Identify which cell holds the provided text, then report its (x, y) central coordinate. 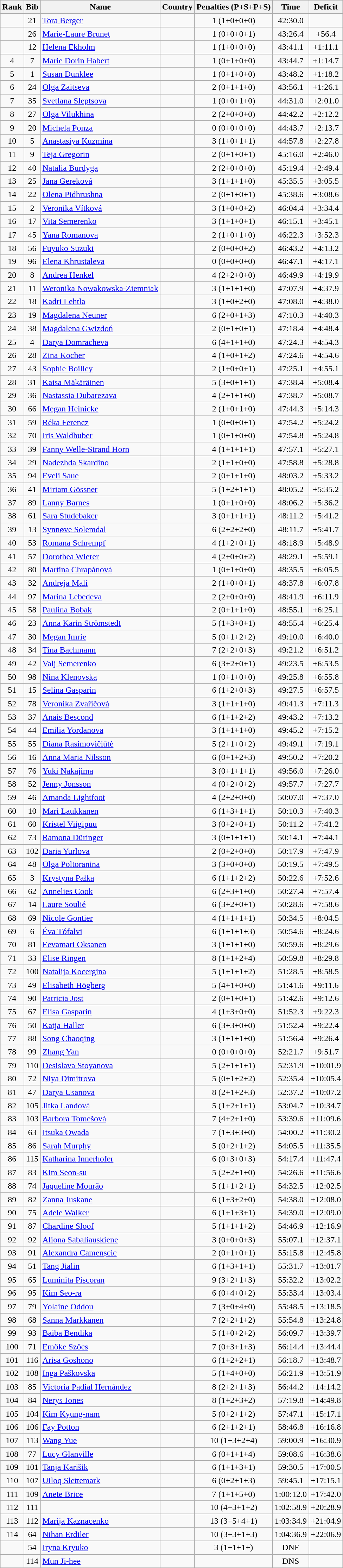
+12:08.0 (326, 1199)
+7:15.2 (326, 730)
48:41.9 (291, 597)
55:48.5 (291, 1306)
+3:08.6 (326, 195)
Natalia Burdyga (100, 168)
49:41.3 (291, 704)
Zanna Juskane (100, 1199)
Olga Poltoranina (100, 864)
42:30.0 (291, 20)
5 (3+0+1+1) (234, 382)
+56.4 (326, 34)
2 (1+1+0+0) (234, 462)
+7:40.3 (326, 811)
48:29.1 (291, 556)
49:23.5 (291, 663)
7 (1+1+5+0) (234, 1494)
Elise Ringen (100, 958)
6 (1+1+1+3) (234, 931)
52:21.7 (291, 1052)
55:07.1 (291, 1239)
+5:59.1 (326, 556)
Desislava Stoyanova (100, 1065)
+9:12.6 (326, 998)
51:52.4 (291, 1025)
53:04.7 (291, 1106)
Svetlana Sleptsova (100, 101)
46:43.2 (291, 248)
6 (2+3+1+0) (234, 891)
43:44.7 (291, 61)
Marina Lebedeva (100, 597)
47:07.9 (291, 288)
55:32.2 (291, 1280)
Eevamari Oksanen (100, 945)
+7:58.6 (326, 905)
+2:49.4 (326, 168)
51:52.3 (291, 1012)
+3:45.1 (326, 221)
Rank (12, 7)
55:31.7 (291, 1266)
+2:27.8 (326, 141)
6 (2+0+1+3) (234, 315)
+7:37.0 (326, 797)
Tanja Karišik (100, 1467)
+12:02.5 (326, 1186)
+13:39.7 (326, 1333)
59:08.6 (291, 1454)
6 (4+1+1+0) (234, 342)
Miriam Gössner (100, 489)
+1:26.1 (326, 87)
9 (3+2+1+3) (234, 1280)
+13:51.9 (326, 1373)
Baiba Bendika (100, 1333)
+2:12.2 (326, 114)
Country (177, 7)
Katja Haller (100, 1025)
Andreja Mali (100, 583)
+7:19.1 (326, 744)
Aliona Sabaliauskiene (100, 1239)
4 (2+0+0+2) (234, 556)
49:50.2 (291, 757)
Krystyna Pałka (100, 878)
2 (0+2+0+0) (234, 851)
+1:11.1 (326, 47)
5 (2+2+1+0) (234, 1172)
Penalties (P+S+P+S) (234, 7)
7 (0+3+1+3) (234, 1347)
3 (1+0+0+2) (234, 208)
+8:58.5 (326, 971)
116 (32, 1360)
+13:44.4 (326, 1347)
+5:08.7 (326, 396)
56:18.7 (291, 1360)
+12:16.9 (326, 1226)
Kim Seo-ra (100, 1293)
44:43.7 (291, 127)
50:11.2 (291, 824)
Anais Bescond (100, 717)
6 (0+1+2+3) (234, 757)
50:17.9 (291, 851)
Ramona Düringer (100, 838)
Diana Rasimovičiūtė (100, 744)
8 (1+1+2+4) (234, 958)
+20:28.9 (326, 1507)
7 (1+3+3+0) (234, 1132)
44:42.2 (291, 114)
Marie-Laure Brunet (100, 34)
+9:26.4 (326, 1039)
1:00:12.0 (291, 1494)
Bib (32, 7)
+7:26.0 (326, 770)
50:59.6 (291, 945)
+13:03.4 (326, 1293)
Nihan Erdiler (100, 1534)
Song Chaoqing (100, 1039)
Kaisa Mäkäräinen (100, 382)
+5:41.2 (326, 516)
43:56.1 (291, 87)
Dorothea Wierer (100, 556)
7 (2+2+1+2) (234, 1320)
4 (2+1+1+0) (234, 396)
Annelies Cook (100, 891)
Veronika Vítková (100, 208)
Alexandra Camenșcic (100, 1253)
+4:54.6 (326, 355)
50:22.6 (291, 878)
+5:14.3 (326, 409)
+17:15.1 (326, 1481)
+5:24.2 (326, 422)
57:19.8 (291, 1400)
Sophie Boilley (100, 369)
50:10.3 (291, 811)
48:35.5 (291, 569)
Andrea Henkel (100, 275)
+12:45.8 (326, 1253)
+5:36.2 (326, 503)
Martina Chrapánová (100, 569)
45:38.6 (291, 195)
Tora Berger (100, 20)
Olga Vilukhina (100, 114)
48:18.9 (291, 543)
Kim Kyung-nam (100, 1413)
Nadezhda Skardino (100, 462)
Veronika Zvařičová (100, 704)
8 (2+1+2+3) (234, 1092)
+1:14.7 (326, 61)
6 (0+3+0+3) (234, 1159)
6 (0+2+1+3) (234, 1481)
Weronika Nowakowska-Ziemniak (100, 288)
47:54.2 (291, 422)
+6:53.5 (326, 663)
48:11.7 (291, 529)
Time (291, 7)
46:15.1 (291, 221)
+7:20.2 (326, 757)
+11:30.2 (326, 1132)
+3:52.3 (326, 235)
47:44.3 (291, 409)
50:27.4 (291, 891)
Daria Yurlova (100, 851)
48:55.4 (291, 623)
Marie Dorin Habert (100, 61)
3 (32, 878)
Eveli Saue (100, 476)
50:07.0 (291, 797)
Nicole Gontier (100, 918)
Laure Soulié (100, 905)
+14:49.8 (326, 1400)
Barbora Tomešová (100, 1119)
1 (0+0+1+0) (234, 101)
Natalija Kocergina (100, 971)
50:59.8 (291, 958)
43:26.4 (291, 34)
Elisa Gasparin (100, 1012)
47:38.7 (291, 396)
50:19.5 (291, 864)
Zina Kocher (100, 355)
45:19.4 (291, 168)
Patricia Jost (100, 998)
Olga Zaitseva (100, 87)
52:35.4 (291, 1079)
48:03.2 (291, 476)
51:41.6 (291, 985)
+3:34.4 (326, 208)
+5:27.1 (326, 449)
6 (2+2+2+0) (234, 529)
49:57.7 (291, 784)
54:32.5 (291, 1186)
+6:25.1 (326, 610)
1 (32, 74)
4 (1+2+0+1) (234, 543)
Nerys Jones (100, 1400)
+17:42.0 (326, 1494)
50:54.6 (291, 931)
Zhang Yan (100, 1052)
Magdalena Gwizdoń (100, 328)
44:31.0 (291, 101)
46:04.4 (291, 208)
+16:38.6 (326, 1454)
+7:47.9 (326, 851)
5 (2+1+0+2) (234, 744)
Tina Bachmann (100, 650)
Jaqueline Mourão (100, 1186)
+4:13.2 (326, 248)
Anna Maria Nilsson (100, 757)
Synnøve Solemdal (100, 529)
+16:30.9 (326, 1440)
Iris Waldhuber (100, 436)
45:16.0 (291, 154)
Mari Laukkanen (100, 811)
Yana Romanova (100, 235)
+12:09.0 (326, 1213)
Anna Karin Strömstedt (100, 623)
Lucy Glanville (100, 1454)
4 (1+0+1+2) (234, 355)
10 (3+3+1+3) (234, 1534)
Jenny Jonsson (100, 784)
8 (2+2+1+3) (234, 1387)
+8:29.6 (326, 945)
56:44.2 (291, 1387)
Anastasiya Kuzmina (100, 141)
Teja Gregorin (100, 154)
Sanna Markkanen (100, 1320)
+13:02.2 (326, 1280)
Amanda Lightfoot (100, 797)
+13:48.7 (326, 1360)
49:49.1 (291, 744)
+5:35.2 (326, 489)
56:09.7 (291, 1333)
47:18.4 (291, 328)
+6:40.0 (326, 637)
115 (32, 1159)
46:47.1 (291, 262)
+6:51.2 (326, 650)
+17:00.5 (326, 1467)
+4:48.4 (326, 328)
+10:07.2 (326, 1092)
Michela Ponza (100, 127)
Anete Brice (100, 1494)
Katharina Innerhofer (100, 1159)
4 (0+2+0+2) (234, 784)
3 (1+0+1+1) (234, 141)
+5:08.4 (326, 382)
+4:54.3 (326, 342)
+11:09.6 (326, 1119)
47:10.3 (291, 315)
47:24.3 (291, 342)
51:56.4 (291, 1039)
53:39.6 (291, 1119)
+9:22.4 (326, 1025)
47:08.0 (291, 302)
Magdalena Neuner (100, 315)
5 (1+4+0+0) (234, 1373)
Helena Ekholm (100, 47)
6 (3+3+0+0) (234, 1025)
DNS (291, 1561)
+11:35.5 (326, 1146)
+6:25.4 (326, 623)
Mun Ji-hee (100, 1561)
7 (2+2+0+3) (234, 650)
Itsuka Owada (100, 1132)
6 (0+4+0+2) (234, 1293)
49:10.0 (291, 637)
47:25.1 (291, 369)
+10:05.4 (326, 1079)
+15:17.1 (326, 1413)
48:05.2 (291, 489)
10 (4+3+1+2) (234, 1507)
49:45.2 (291, 730)
48:37.8 (291, 583)
Elisabeth Högberg (100, 985)
Éva Tófalvi (100, 931)
3 (0+0+0+3) (234, 1239)
+1:18.2 (326, 74)
Iryna Kryuko (100, 1548)
Kim Seon-su (100, 1172)
+5:48.9 (326, 543)
+2:46.0 (326, 154)
+9:11.6 (326, 985)
+7:41.2 (326, 824)
Olena Pidhrushna (100, 195)
50:34.5 (291, 918)
+6:57.5 (326, 690)
+11:56.6 (326, 1172)
4 (1+3+0+0) (234, 1012)
Arisa Goshono (100, 1360)
Fuyuko Suzuki (100, 248)
Niya Dimitrova (100, 1079)
DNF (291, 1548)
+6:05.5 (326, 569)
Nastassia Dubarezava (100, 396)
Yolaine Oddou (100, 1306)
55:54.8 (291, 1320)
5 (1+0+2+2) (234, 1333)
13 (3+5+4+1) (234, 1521)
49:25.8 (291, 677)
Marija Kaznacenko (100, 1521)
Megan Imrie (100, 637)
55:33.4 (291, 1293)
48:06.2 (291, 503)
54:39.0 (291, 1213)
+12:37.1 (326, 1239)
Wang Yue (100, 1440)
+7:27.7 (326, 784)
+5:28.8 (326, 462)
59:00.9 (291, 1440)
10 (1+3+2+4) (234, 1440)
48:55.1 (291, 610)
3 (0+2+0+1) (234, 824)
Susan Dunklee (100, 74)
47:58.8 (291, 462)
Megan Heinicke (100, 409)
+21:04.9 (326, 1521)
7 (3+0+4+0) (234, 1306)
6 (0+1+1+4) (234, 1454)
+7:57.4 (326, 891)
54:38.0 (291, 1199)
+13:01.7 (326, 1266)
49:21.2 (291, 650)
+8:29.8 (326, 958)
+2:01.0 (326, 101)
54:05.5 (291, 1146)
Inga Paškovska (100, 1373)
Réka Ferencz (100, 422)
48:11.2 (291, 516)
52:37.2 (291, 1092)
2 (0+0+0+2) (234, 248)
+4:38.0 (326, 302)
47:57.1 (291, 449)
+4:55.1 (326, 369)
45:35.5 (291, 181)
46:49.9 (291, 275)
+6:11.9 (326, 597)
50:14.1 (291, 838)
46:22.3 (291, 235)
Nina Klenovska (100, 677)
Luminita Piscoran (100, 1280)
Jana Gereková (100, 181)
1:03:34.9 (291, 1521)
Elena Khrustaleva (100, 262)
+6:55.8 (326, 677)
5 (4+1+0+0) (234, 985)
+9:22.3 (326, 1012)
6 (1+3+2+0) (234, 1199)
52:31.9 (291, 1065)
3 (3+0+0+0) (234, 864)
Tang Jialin (100, 1266)
+4:40.3 (326, 315)
2 (32, 208)
+7:52.6 (326, 878)
+8:04.5 (326, 918)
+22:06.9 (326, 1534)
58:46.8 (291, 1427)
54:00.2 (291, 1132)
Sara Studebaker (100, 516)
1:02:58.9 (291, 1507)
+2:13.7 (326, 127)
Victoria Padial Hernández (100, 1387)
6 (2+1+2+1) (234, 1427)
54:26.6 (291, 1172)
47:24.6 (291, 355)
49:56.0 (291, 770)
Lanny Barnes (100, 503)
+6:07.8 (326, 583)
Chardine Sloof (100, 1226)
+16:16.8 (326, 1427)
43:41.1 (291, 47)
Emőke Szőcs (100, 1347)
3 (1+1+1+) (234, 1548)
47:54.8 (291, 436)
47:38.4 (291, 382)
+13:24.8 (326, 1320)
+9:51.7 (326, 1052)
3 (1+0+2+0) (234, 302)
55:15.8 (291, 1253)
Fay Potton (100, 1427)
54:17.4 (291, 1159)
+7:44.1 (326, 838)
+7:13.2 (326, 717)
57:47.1 (291, 1413)
+14:14.2 (326, 1387)
8 (1+2+3+2) (234, 1400)
56:14.4 (291, 1347)
43:48.2 (291, 74)
Vita Semerenko (100, 221)
49:27.5 (291, 690)
5 (1+1+2+1) (234, 1186)
+11:47.4 (326, 1159)
1:04:36.9 (291, 1534)
50:28.6 (291, 905)
59:45.1 (291, 1481)
+7:49.5 (326, 864)
Adele Walker (100, 1213)
56:21.9 (291, 1373)
Name (100, 7)
+4:17.1 (326, 262)
+3:05.5 (326, 181)
59:30.5 (291, 1467)
Sarah Murphy (100, 1146)
Uiloq Slettemark (100, 1481)
5 (1+3+0+1) (234, 623)
51:42.6 (291, 998)
44:57.8 (291, 141)
3 (1+1+0+1) (234, 221)
Yuki Nakajima (100, 770)
Kristel Viigipuu (100, 824)
+8:24.6 (326, 931)
Romana Schrempf (100, 543)
+10:01.9 (326, 1065)
+10:34.7 (326, 1106)
Paulina Bobak (100, 610)
Jitka Landová (100, 1106)
+4:19.9 (326, 275)
Fanny Welle-Strand Horn (100, 449)
Deficit (326, 7)
+5:33.2 (326, 476)
Emilia Yordanova (100, 730)
Kadri Lehtla (100, 302)
51:28.5 (291, 971)
5 (2+1+1+1) (234, 1065)
6 (1+2+0+3) (234, 690)
6 (1+2+2+1) (234, 1360)
Darya Usanova (100, 1092)
+4:37.9 (326, 288)
+5:41.7 (326, 529)
7 (4+2+1+0) (234, 1119)
Valj Semerenko (100, 663)
+13:18.5 (326, 1306)
54:46.9 (291, 1226)
Darya Domracheva (100, 342)
Selina Gasparin (100, 690)
+5:24.8 (326, 436)
49:43.2 (291, 717)
+7:11.3 (326, 704)
